Scan for the cell matching the given text and deliver its (x, y) coordinate at center. 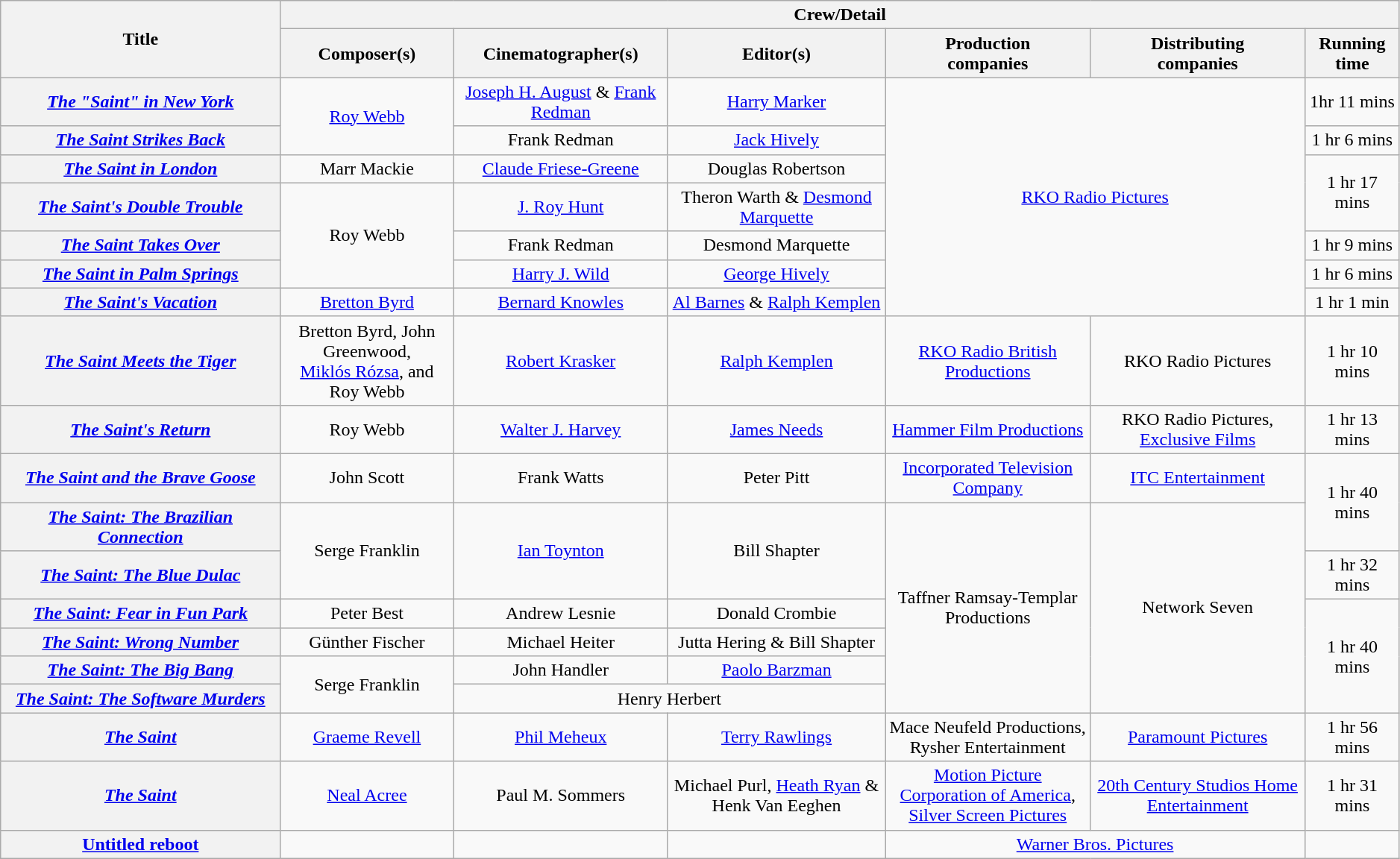
Al Barnes & Ralph Kemplen (776, 302)
Taffner Ramsay-Templar Productions (988, 608)
Douglas Robertson (776, 169)
James Needs (776, 429)
Donald Crombie (776, 614)
Walter J. Harvey (561, 429)
Neal Acree (367, 796)
The Saint: Wrong Number (140, 642)
Phil Meheux (561, 737)
Warner Bros. Pictures (1095, 844)
Henry Herbert (670, 699)
1 hr 31 mins (1352, 796)
The Saint: The Software Murders (140, 699)
Untitled reboot (140, 844)
Bretton Byrd (367, 302)
Jack Hively (776, 140)
Network Seven (1198, 608)
Desmond Marquette (776, 245)
The Saint's Vacation (140, 302)
J. Roy Hunt (561, 207)
Robert Krasker (561, 361)
John Scott (367, 477)
1 hr 1 min (1352, 302)
RKO Radio Pictures, Exclusive Films (1198, 429)
Bretton Byrd, John Greenwood, Miklós Rózsa, and Roy Webb (367, 361)
The Saint: The Big Bang (140, 670)
Harry Marker (776, 101)
The Saint in Palm Springs (140, 274)
Ralph Kemplen (776, 361)
Crew/Detail (840, 15)
Title (140, 39)
Frank Watts (561, 477)
Motion Picture Corporation of America, Silver Screen Pictures (988, 796)
Editor(s) (776, 54)
Bernard Knowles (561, 302)
Mace Neufeld Productions, Rysher Entertainment (988, 737)
Incorporated Television Company (988, 477)
George Hively (776, 274)
Ian Toynton (561, 551)
Andrew Lesnie (561, 614)
Graeme Revell (367, 737)
The Saint Meets the Tiger (140, 361)
The Saint's Double Trouble (140, 207)
Paramount Pictures (1198, 737)
The Saint and the Brave Goose (140, 477)
The Saint: The Brazilian Connection (140, 526)
1 hr 13 mins (1352, 429)
The "Saint" in New York (140, 101)
Peter Pitt (776, 477)
1 hr 9 mins (1352, 245)
Claude Friese-Greene (561, 169)
Cinematographer(s) (561, 54)
Harry J. Wild (561, 274)
Distributing companies (1198, 54)
The Saint Strikes Back (140, 140)
1 hr 56 mins (1352, 737)
Joseph H. August & Frank Redman (561, 101)
Theron Warth & Desmond Marquette (776, 207)
Terry Rawlings (776, 737)
Jutta Hering & Bill Shapter (776, 642)
The Saint's Return (140, 429)
Michael Purl, Heath Ryan & Henk Van Eeghen (776, 796)
1hr 11 mins (1352, 101)
1 hr 10 mins (1352, 361)
20th Century Studios Home Entertainment (1198, 796)
Running time (1352, 54)
John Handler (561, 670)
The Saint: The Blue Dulac (140, 576)
1 hr 32 mins (1352, 576)
Peter Best (367, 614)
1 hr 17 mins (1352, 192)
ITC Entertainment (1198, 477)
Michael Heiter (561, 642)
Hammer Film Productions (988, 429)
Marr Mackie (367, 169)
Composer(s) (367, 54)
Bill Shapter (776, 551)
The Saint Takes Over (140, 245)
Paolo Barzman (776, 670)
Production companies (988, 54)
Günther Fischer (367, 642)
The Saint: Fear in Fun Park (140, 614)
Paul M. Sommers (561, 796)
RKO Radio British Productions (988, 361)
The Saint in London (140, 169)
